From the cell containing the given text, extract its center point as (X, Y) coordinate. 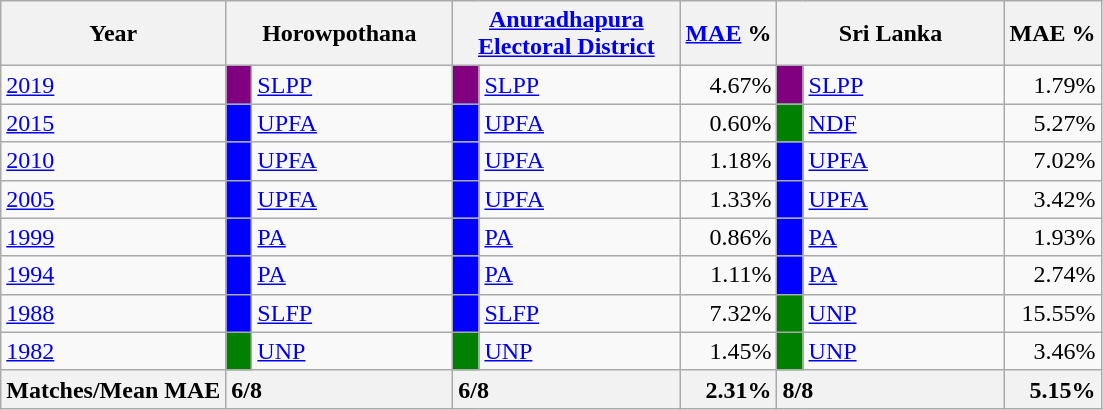
1.45% (728, 351)
5.15% (1052, 389)
Anuradhapura Electoral District (566, 34)
NDF (904, 123)
15.55% (1052, 313)
Matches/Mean MAE (114, 389)
Year (114, 34)
7.02% (1052, 161)
1.18% (728, 161)
2010 (114, 161)
2019 (114, 85)
Sri Lanka (890, 34)
1988 (114, 313)
2005 (114, 199)
Horowpothana (340, 34)
1.93% (1052, 237)
0.60% (728, 123)
1.11% (728, 275)
1982 (114, 351)
1999 (114, 237)
8/8 (890, 389)
7.32% (728, 313)
3.42% (1052, 199)
5.27% (1052, 123)
2.31% (728, 389)
1.79% (1052, 85)
4.67% (728, 85)
1994 (114, 275)
2015 (114, 123)
2.74% (1052, 275)
3.46% (1052, 351)
1.33% (728, 199)
0.86% (728, 237)
